Scan for the cell matching the given text and deliver its (x, y) coordinate at center. 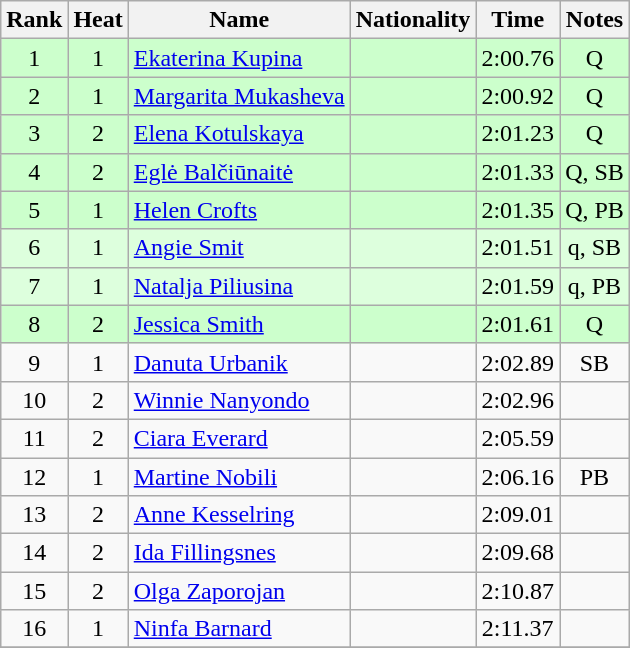
Ekaterina Kupina (239, 58)
Notes (595, 20)
2:11.37 (518, 629)
2:01.23 (518, 134)
11 (34, 438)
Natalja Piliusina (239, 286)
Ciara Everard (239, 438)
Time (518, 20)
5 (34, 210)
16 (34, 629)
7 (34, 286)
Name (239, 20)
2:05.59 (518, 438)
Angie Smit (239, 248)
3 (34, 134)
2:06.16 (518, 477)
2:01.51 (518, 248)
Helen Crofts (239, 210)
Nationality (413, 20)
Anne Kesselring (239, 515)
Heat (98, 20)
2:00.76 (518, 58)
8 (34, 324)
SB (595, 362)
2:02.96 (518, 400)
10 (34, 400)
6 (34, 248)
Q, PB (595, 210)
2:09.68 (518, 553)
Elena Kotulskaya (239, 134)
q, SB (595, 248)
Rank (34, 20)
Danuta Urbanik (239, 362)
2:00.92 (518, 96)
Ninfa Barnard (239, 629)
2:01.59 (518, 286)
2:01.61 (518, 324)
2:10.87 (518, 591)
Winnie Nanyondo (239, 400)
q, PB (595, 286)
Q, SB (595, 172)
9 (34, 362)
15 (34, 591)
2:09.01 (518, 515)
Jessica Smith (239, 324)
2:02.89 (518, 362)
12 (34, 477)
Ida Fillingsnes (239, 553)
Martine Nobili (239, 477)
2:01.35 (518, 210)
Margarita Mukasheva (239, 96)
2:01.33 (518, 172)
14 (34, 553)
4 (34, 172)
Olga Zaporojan (239, 591)
PB (595, 477)
13 (34, 515)
Eglė Balčiūnaitė (239, 172)
